Return the (X, Y) coordinate for the center point of the cell that contains the specified text.  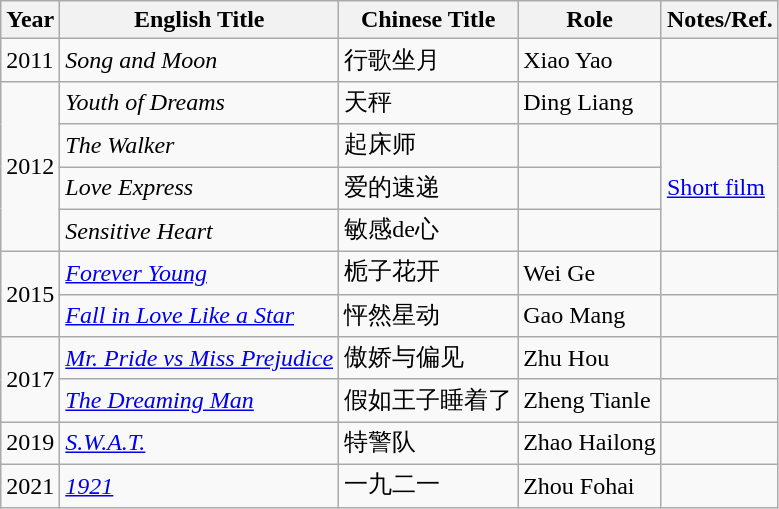
行歌坐月 (428, 60)
1921 (200, 486)
Ding Liang (590, 102)
Year (30, 20)
Youth of Dreams (200, 102)
S.W.A.T. (200, 444)
English Title (200, 20)
2017 (30, 380)
Zheng Tianle (590, 400)
2012 (30, 166)
怦然星动 (428, 316)
傲娇与偏见 (428, 358)
Song and Moon (200, 60)
Role (590, 20)
Chinese Title (428, 20)
敏感de心 (428, 230)
Xiao Yao (590, 60)
起床师 (428, 146)
2011 (30, 60)
栀子花开 (428, 274)
Gao Mang (590, 316)
Love Express (200, 188)
Fall in Love Like a Star (200, 316)
天秤 (428, 102)
爱的速递 (428, 188)
Zhao Hailong (590, 444)
Notes/Ref. (720, 20)
2021 (30, 486)
2019 (30, 444)
Sensitive Heart (200, 230)
2015 (30, 294)
Zhou Fohai (590, 486)
Zhu Hou (590, 358)
Forever Young (200, 274)
一九二一 (428, 486)
Wei Ge (590, 274)
The Dreaming Man (200, 400)
Short film (720, 188)
The Walker (200, 146)
Mr. Pride vs Miss Prejudice (200, 358)
假如王子睡着了 (428, 400)
特警队 (428, 444)
